Return the [X, Y] coordinate for the center point of the cell that contains the specified text.  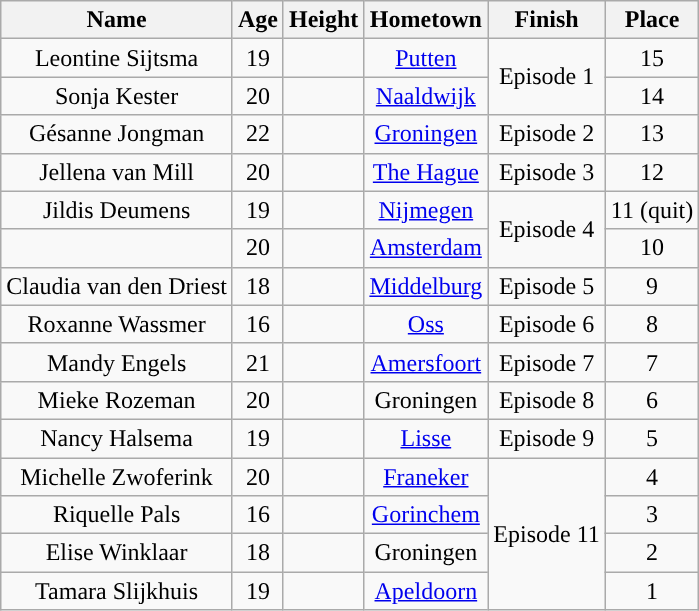
15 [652, 58]
Nancy Halsema [117, 438]
Sonja Kester [117, 96]
Riquelle Pals [117, 515]
Nijmegen [426, 210]
1 [652, 591]
Episode 1 [546, 77]
Place [652, 20]
Amersfoort [426, 362]
Michelle Zwoferink [117, 477]
Jildis Deumens [117, 210]
14 [652, 96]
5 [652, 438]
Tamara Slijkhuis [117, 591]
Elise Winklaar [117, 553]
Episode 4 [546, 229]
Leontine Sijtsma [117, 58]
Oss [426, 324]
Claudia van den Driest [117, 286]
Roxanne Wassmer [117, 324]
8 [652, 324]
21 [258, 362]
Gésanne Jongman [117, 134]
9 [652, 286]
Putten [426, 58]
Middelburg [426, 286]
22 [258, 134]
Height [323, 20]
12 [652, 172]
Mieke Rozeman [117, 400]
Jellena van Mill [117, 172]
Episode 6 [546, 324]
7 [652, 362]
Hometown [426, 20]
Episode 11 [546, 534]
Gorinchem [426, 515]
Amsterdam [426, 248]
Episode 5 [546, 286]
3 [652, 515]
Mandy Engels [117, 362]
Naaldwijk [426, 96]
6 [652, 400]
Age [258, 20]
10 [652, 248]
Finish [546, 20]
Episode 7 [546, 362]
Episode 3 [546, 172]
Lisse [426, 438]
Episode 9 [546, 438]
4 [652, 477]
Episode 2 [546, 134]
Franeker [426, 477]
Apeldoorn [426, 591]
Episode 8 [546, 400]
11 (quit) [652, 210]
13 [652, 134]
The Hague [426, 172]
Name [117, 20]
2 [652, 553]
